Find where the given text appears and provide that cell's center as [X, Y] coordinate. 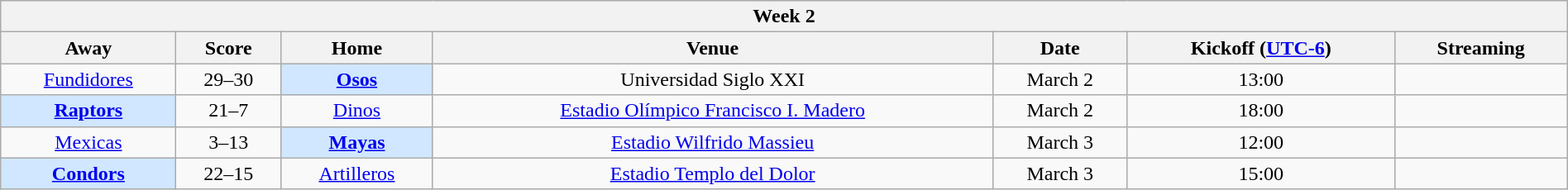
Score [228, 48]
Mayas [357, 142]
Raptors [88, 111]
Condors [88, 173]
Estadio Wilfrido Massieu [713, 142]
Week 2 [784, 17]
Universidad Siglo XXI [713, 79]
Kickoff (UTC-6) [1260, 48]
3–13 [228, 142]
Dinos [357, 111]
29–30 [228, 79]
22–15 [228, 173]
15:00 [1260, 173]
Osos [357, 79]
Home [357, 48]
Date [1060, 48]
Streaming [1480, 48]
Artilleros [357, 173]
13:00 [1260, 79]
Estadio Olímpico Francisco I. Madero [713, 111]
Away [88, 48]
Estadio Templo del Dolor [713, 173]
12:00 [1260, 142]
21–7 [228, 111]
18:00 [1260, 111]
Fundidores [88, 79]
Venue [713, 48]
Mexicas [88, 142]
